Provide the (X, Y) coordinate of the cell's center where the given text is located.  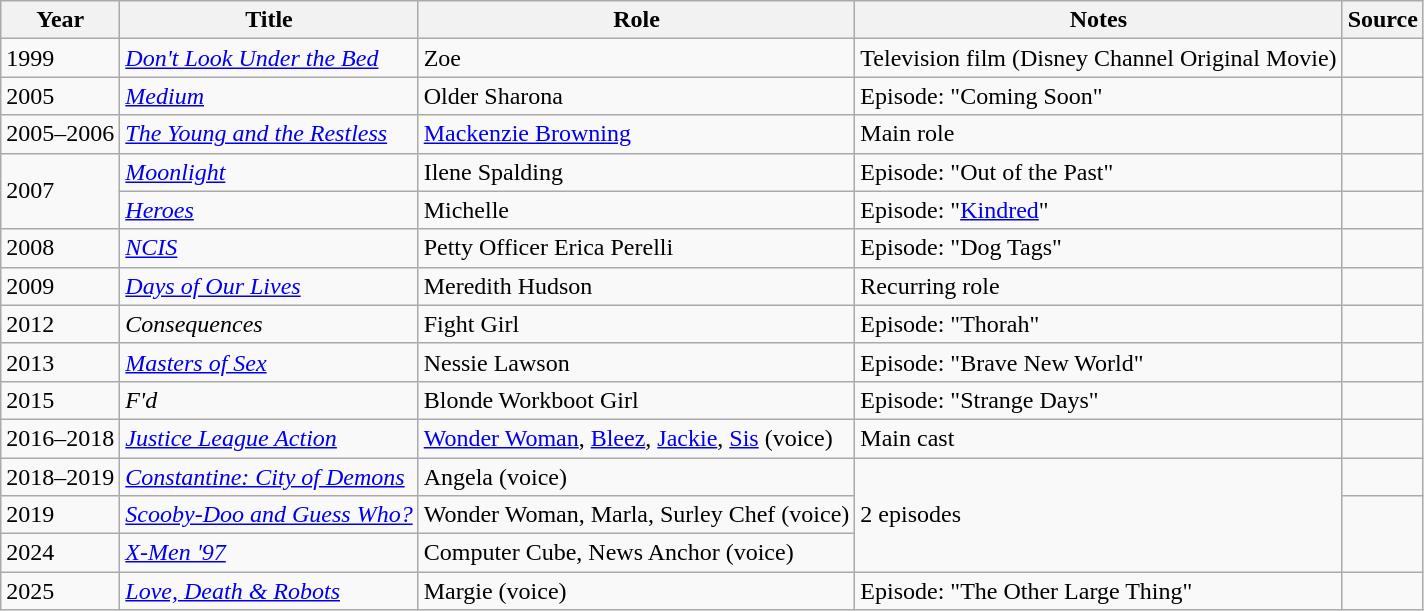
2009 (60, 286)
Mackenzie Browning (636, 134)
2025 (60, 591)
Source (1382, 20)
2016–2018 (60, 438)
Fight Girl (636, 324)
Angela (voice) (636, 477)
2019 (60, 515)
2013 (60, 362)
Days of Our Lives (269, 286)
Zoe (636, 58)
Episode: "Dog Tags" (1098, 248)
Margie (voice) (636, 591)
2008 (60, 248)
Wonder Woman, Bleez, Jackie, Sis (voice) (636, 438)
Nessie Lawson (636, 362)
Don't Look Under the Bed (269, 58)
2012 (60, 324)
X-Men '97 (269, 553)
Justice League Action (269, 438)
Scooby-Doo and Guess Who? (269, 515)
Moonlight (269, 172)
The Young and the Restless (269, 134)
Petty Officer Erica Perelli (636, 248)
Role (636, 20)
2024 (60, 553)
Older Sharona (636, 96)
Ilene Spalding (636, 172)
2015 (60, 400)
Masters of Sex (269, 362)
Consequences (269, 324)
Episode: "The Other Large Thing" (1098, 591)
Computer Cube, News Anchor (voice) (636, 553)
Wonder Woman, Marla, Surley Chef (voice) (636, 515)
Episode: "Brave New World" (1098, 362)
Michelle (636, 210)
2018–2019 (60, 477)
Medium (269, 96)
Recurring role (1098, 286)
NCIS (269, 248)
2 episodes (1098, 515)
2005 (60, 96)
F'd (269, 400)
Year (60, 20)
Main cast (1098, 438)
Episode: "Kindred" (1098, 210)
2007 (60, 191)
Main role (1098, 134)
Episode: "Thorah" (1098, 324)
Love, Death & Robots (269, 591)
Television film (Disney Channel Original Movie) (1098, 58)
Episode: "Coming Soon" (1098, 96)
2005–2006 (60, 134)
Blonde Workboot Girl (636, 400)
Episode: "Out of the Past" (1098, 172)
1999 (60, 58)
Heroes (269, 210)
Constantine: City of Demons (269, 477)
Episode: "Strange Days" (1098, 400)
Title (269, 20)
Meredith Hudson (636, 286)
Notes (1098, 20)
